Search for the cell housing the specified text and yield its [x, y] center coordinate. 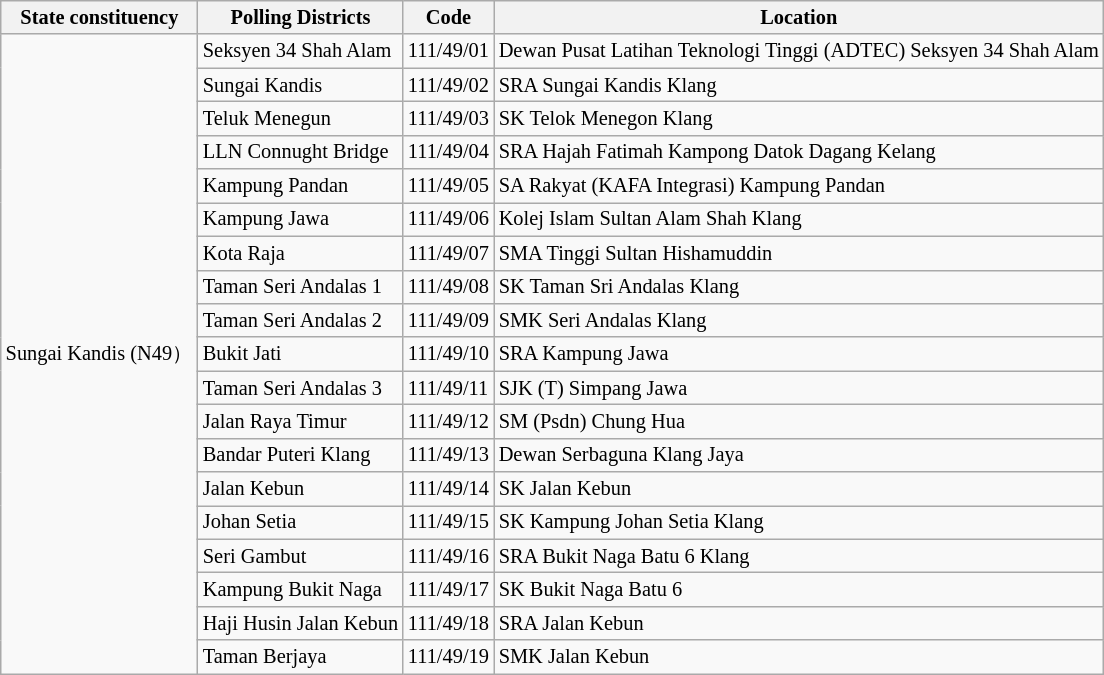
111/49/06 [448, 219]
Polling Districts [300, 17]
SRA Sungai Kandis Klang [799, 85]
SJK (T) Simpang Jawa [799, 388]
Taman Seri Andalas 1 [300, 287]
111/49/19 [448, 657]
Taman Seri Andalas 2 [300, 320]
111/49/12 [448, 421]
Seksyen 34 Shah Alam [300, 51]
SRA Bukit Naga Batu 6 Klang [799, 556]
111/49/02 [448, 85]
Taman Berjaya [300, 657]
Sungai Kandis (N49） [100, 354]
State constituency [100, 17]
111/49/14 [448, 489]
111/49/01 [448, 51]
111/49/16 [448, 556]
SK Bukit Naga Batu 6 [799, 589]
Kampung Jawa [300, 219]
111/49/15 [448, 522]
111/49/07 [448, 253]
SRA Hajah Fatimah Kampong Datok Dagang Kelang [799, 152]
Haji Husin Jalan Kebun [300, 623]
SK Taman Sri Andalas Klang [799, 287]
SMK Seri Andalas Klang [799, 320]
Johan Setia [300, 522]
Code [448, 17]
SK Telok Menegon Klang [799, 118]
Bandar Puteri Klang [300, 455]
111/49/17 [448, 589]
SMA Tinggi Sultan Hishamuddin [799, 253]
Bukit Jati [300, 354]
Kampung Pandan [300, 186]
Location [799, 17]
Seri Gambut [300, 556]
Sungai Kandis [300, 85]
Taman Seri Andalas 3 [300, 388]
SA Rakyat (KAFA Integrasi) Kampung Pandan [799, 186]
111/49/04 [448, 152]
Dewan Pusat Latihan Teknologi Tinggi (ADTEC) Seksyen 34 Shah Alam [799, 51]
111/49/10 [448, 354]
111/49/03 [448, 118]
SRA Jalan Kebun [799, 623]
Teluk Menegun [300, 118]
Kampung Bukit Naga [300, 589]
111/49/18 [448, 623]
111/49/08 [448, 287]
Dewan Serbaguna Klang Jaya [799, 455]
111/49/05 [448, 186]
LLN Connught Bridge [300, 152]
111/49/09 [448, 320]
111/49/13 [448, 455]
SK Jalan Kebun [799, 489]
Kolej Islam Sultan Alam Shah Klang [799, 219]
Kota Raja [300, 253]
Jalan Kebun [300, 489]
SRA Kampung Jawa [799, 354]
SK Kampung Johan Setia Klang [799, 522]
SM (Psdn) Chung Hua [799, 421]
Jalan Raya Timur [300, 421]
111/49/11 [448, 388]
SMK Jalan Kebun [799, 657]
